Provide the (x, y) coordinate of the cell's center where the given text is located.  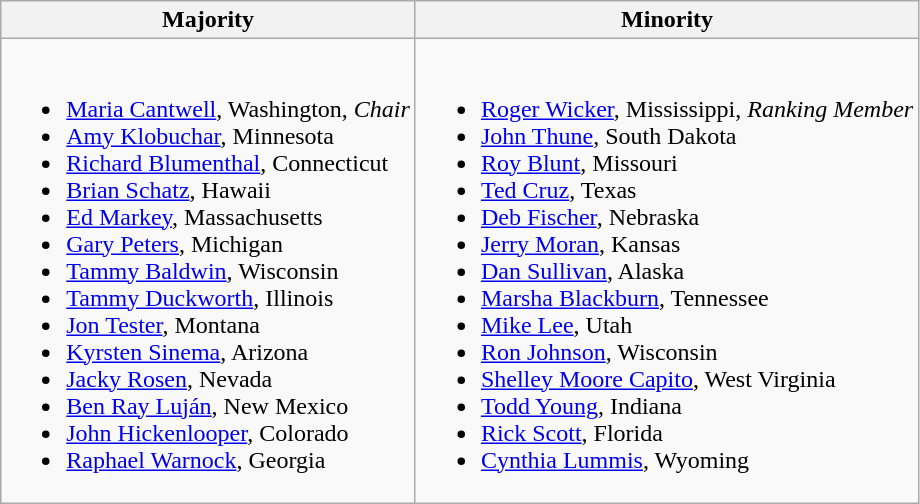
Minority (666, 20)
Majority (208, 20)
